Pinpoint the cell where the given text exists, returning its [X, Y] midpoint coordinate. 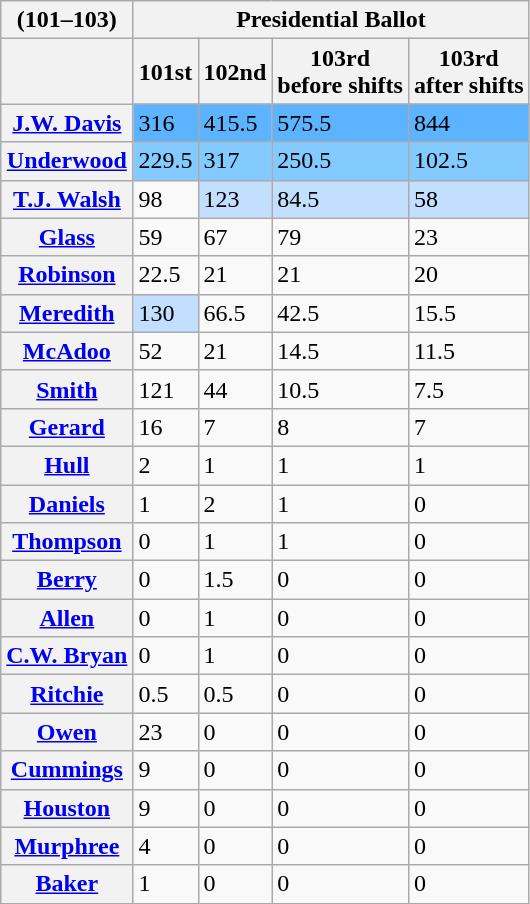
575.5 [340, 123]
84.5 [340, 199]
14.5 [340, 351]
Smith [67, 389]
1.5 [235, 580]
Ritchie [67, 694]
22.5 [166, 275]
101st [166, 72]
T.J. Walsh [67, 199]
8 [340, 427]
102.5 [468, 161]
58 [468, 199]
415.5 [235, 123]
44 [235, 389]
103rdafter shifts [468, 72]
52 [166, 351]
42.5 [340, 313]
121 [166, 389]
McAdoo [67, 351]
Thompson [67, 542]
317 [235, 161]
4 [166, 846]
J.W. Davis [67, 123]
11.5 [468, 351]
66.5 [235, 313]
Houston [67, 808]
Cummings [67, 770]
15.5 [468, 313]
Gerard [67, 427]
844 [468, 123]
Glass [67, 237]
7.5 [468, 389]
79 [340, 237]
Allen [67, 618]
Underwood [67, 161]
(101–103) [67, 20]
59 [166, 237]
123 [235, 199]
Presidential Ballot [331, 20]
C.W. Bryan [67, 656]
103rdbefore shifts [340, 72]
20 [468, 275]
Murphree [67, 846]
Daniels [67, 503]
Hull [67, 465]
102nd [235, 72]
Berry [67, 580]
67 [235, 237]
Owen [67, 732]
16 [166, 427]
Robinson [67, 275]
10.5 [340, 389]
130 [166, 313]
250.5 [340, 161]
98 [166, 199]
Baker [67, 884]
229.5 [166, 161]
316 [166, 123]
Meredith [67, 313]
